Pinpoint the cell where the given text exists, returning its [x, y] midpoint coordinate. 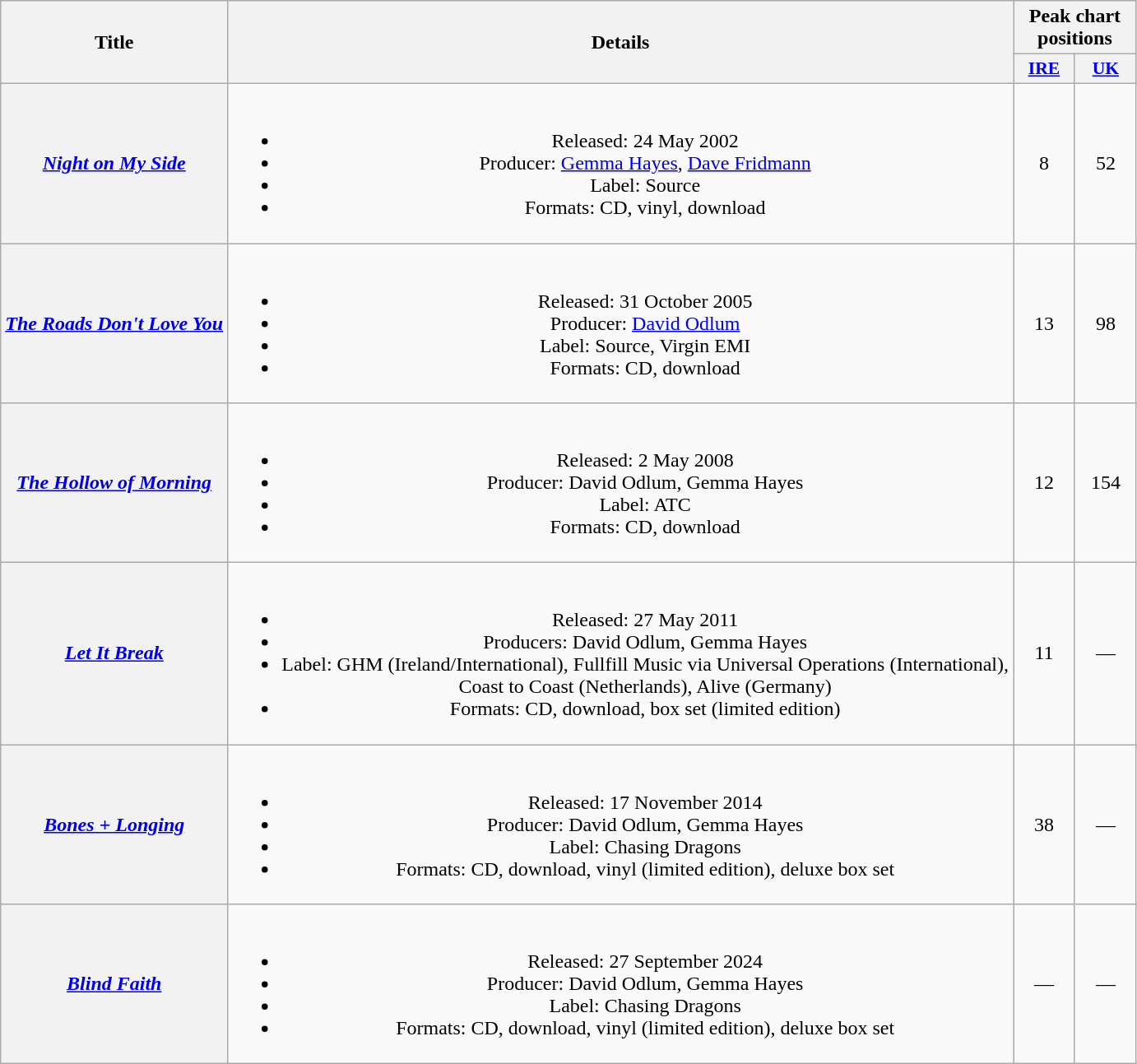
Released: 2 May 2008Producer: David Odlum, Gemma HayesLabel: ATCFormats: CD, download [620, 483]
12 [1045, 483]
Bones + Longing [114, 825]
IRE [1045, 69]
13 [1045, 323]
154 [1106, 483]
11 [1045, 653]
Blind Faith [114, 984]
UK [1106, 69]
Released: 17 November 2014Producer: David Odlum, Gemma HayesLabel: Chasing DragonsFormats: CD, download, vinyl (limited edition), deluxe box set [620, 825]
Released: 27 September 2024Producer: David Odlum, Gemma HayesLabel: Chasing DragonsFormats: CD, download, vinyl (limited edition), deluxe box set [620, 984]
Peak chart positions [1075, 28]
52 [1106, 163]
Let It Break [114, 653]
98 [1106, 323]
38 [1045, 825]
The Hollow of Morning [114, 483]
Released: 24 May 2002Producer: Gemma Hayes, Dave FridmannLabel: SourceFormats: CD, vinyl, download [620, 163]
Details [620, 43]
8 [1045, 163]
The Roads Don't Love You [114, 323]
Night on My Side [114, 163]
Title [114, 43]
Released: 31 October 2005Producer: David OdlumLabel: Source, Virgin EMIFormats: CD, download [620, 323]
